Extract the (x, y) coordinate from the center of the cell holding the provided text.  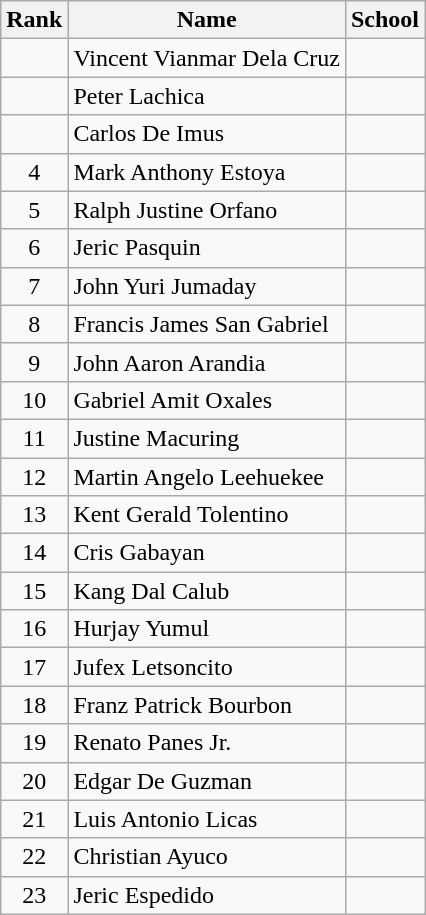
Name (207, 20)
8 (34, 324)
13 (34, 515)
Jeric Espedido (207, 895)
Luis Antonio Licas (207, 819)
14 (34, 553)
Rank (34, 20)
20 (34, 781)
7 (34, 286)
John Aaron Arandia (207, 362)
15 (34, 591)
John Yuri Jumaday (207, 286)
12 (34, 477)
School (384, 20)
Jeric Pasquin (207, 248)
11 (34, 438)
Gabriel Amit Oxales (207, 400)
Justine Macuring (207, 438)
Mark Anthony Estoya (207, 172)
6 (34, 248)
Christian Ayuco (207, 857)
19 (34, 743)
9 (34, 362)
Edgar De Guzman (207, 781)
10 (34, 400)
Hurjay Yumul (207, 629)
Francis James San Gabriel (207, 324)
23 (34, 895)
Jufex Letsoncito (207, 667)
4 (34, 172)
22 (34, 857)
Cris Gabayan (207, 553)
Carlos De Imus (207, 134)
21 (34, 819)
5 (34, 210)
18 (34, 705)
Martin Angelo Leehuekee (207, 477)
17 (34, 667)
16 (34, 629)
Peter Lachica (207, 96)
Vincent Vianmar Dela Cruz (207, 58)
Kent Gerald Tolentino (207, 515)
Kang Dal Calub (207, 591)
Ralph Justine Orfano (207, 210)
Franz Patrick Bourbon (207, 705)
Renato Panes Jr. (207, 743)
